Detect which cell encompasses the target text, then output its [x, y] center coordinate. 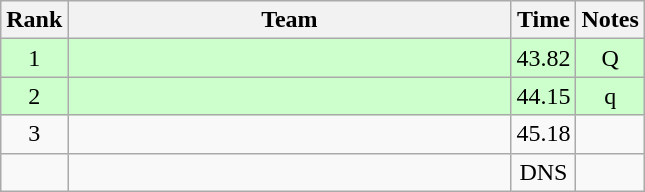
2 [34, 96]
Rank [34, 20]
45.18 [544, 134]
1 [34, 58]
44.15 [544, 96]
DNS [544, 172]
q [610, 96]
3 [34, 134]
Q [610, 58]
43.82 [544, 58]
Team [290, 20]
Notes [610, 20]
Time [544, 20]
